Pinpoint the cell where the given text exists, returning its (X, Y) midpoint coordinate. 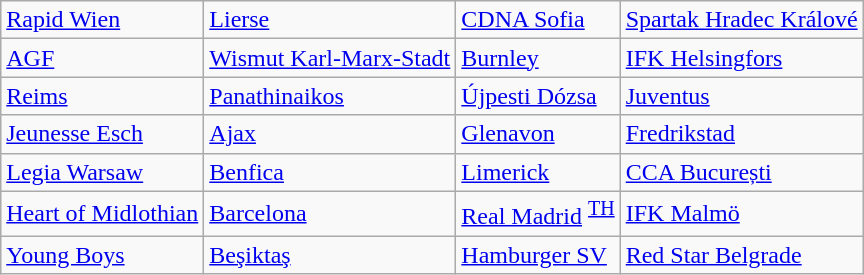
Panathinaikos (330, 96)
Ajax (330, 134)
Rapid Wien (102, 20)
IFK Helsingfors (742, 58)
Hamburger SV (538, 255)
IFK Malmö (742, 214)
Beşiktaş (330, 255)
Glenavon (538, 134)
Újpesti Dózsa (538, 96)
CDNA Sofia (538, 20)
Barcelona (330, 214)
Fredrikstad (742, 134)
Wismut Karl-Marx-Stadt (330, 58)
Juventus (742, 96)
Heart of Midlothian (102, 214)
Jeunesse Esch (102, 134)
AGF (102, 58)
Legia Warsaw (102, 172)
Reims (102, 96)
Burnley (538, 58)
Young Boys (102, 255)
Real Madrid TH (538, 214)
Spartak Hradec Králové (742, 20)
CCA București (742, 172)
Benfica (330, 172)
Red Star Belgrade (742, 255)
Limerick (538, 172)
Lierse (330, 20)
